Pinpoint the cell where the given text exists, returning its [X, Y] midpoint coordinate. 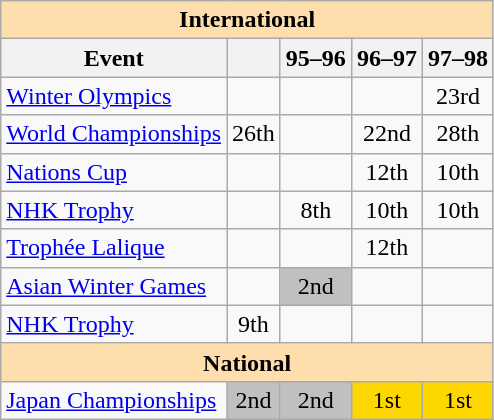
Trophée Lalique [114, 248]
Event [114, 58]
95–96 [316, 58]
International [248, 20]
World Championships [114, 134]
8th [316, 210]
22nd [386, 134]
Winter Olympics [114, 96]
9th [254, 324]
Nations Cup [114, 172]
26th [254, 134]
97–98 [458, 58]
23rd [458, 96]
28th [458, 134]
96–97 [386, 58]
Asian Winter Games [114, 286]
Japan Championships [114, 400]
National [248, 362]
